Determine the (X, Y) coordinate at the center of the cell enclosing the given text.  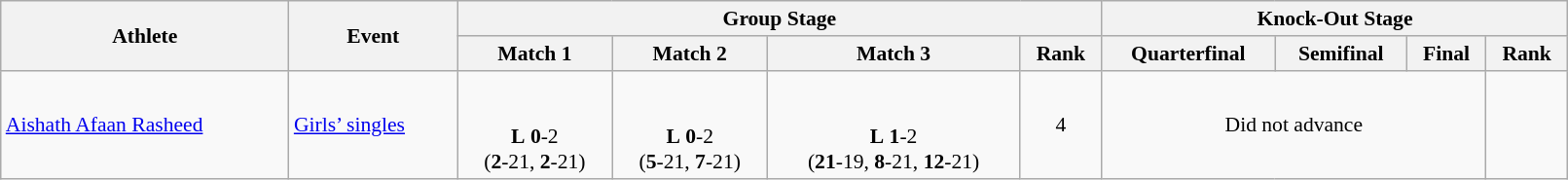
Knock-Out Stage (1335, 18)
Event (374, 35)
Girls’ singles (374, 125)
Match 3 (893, 54)
Match 2 (689, 54)
Final (1446, 54)
L 0-2 (5-21, 7-21) (689, 125)
4 (1061, 125)
Semifinal (1341, 54)
L 0-2 (2-21, 2-21) (535, 125)
Group Stage (780, 18)
Did not advance (1294, 125)
L 1-2 (21-19, 8-21, 12-21) (893, 125)
Aishath Afaan Rasheed (145, 125)
Athlete (145, 35)
Quarterfinal (1188, 54)
Match 1 (535, 54)
